Locate the cell with the specified text and output its [x, y] center coordinate. 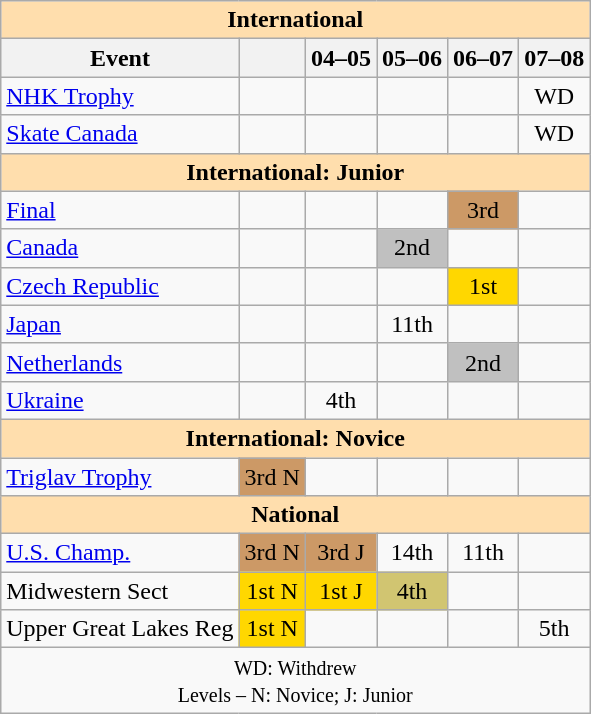
International [296, 20]
1st [484, 286]
5th [554, 629]
Upper Great Lakes Reg [120, 629]
Final [120, 210]
04–05 [340, 58]
Midwestern Sect [120, 591]
Ukraine [120, 400]
Canada [120, 248]
06–07 [484, 58]
1st J [340, 591]
WD: Withdrew Levels – N: Novice; J: Junior [296, 680]
Event [120, 58]
International: Novice [296, 438]
07–08 [554, 58]
Netherlands [120, 362]
U.S. Champ. [120, 553]
National [296, 515]
3rd [484, 210]
3rd J [340, 553]
Czech Republic [120, 286]
Japan [120, 324]
Triglav Trophy [120, 477]
05–06 [412, 58]
Skate Canada [120, 134]
14th [412, 553]
NHK Trophy [120, 96]
International: Junior [296, 172]
